Detect which cell encompasses the target text, then output its [X, Y] center coordinate. 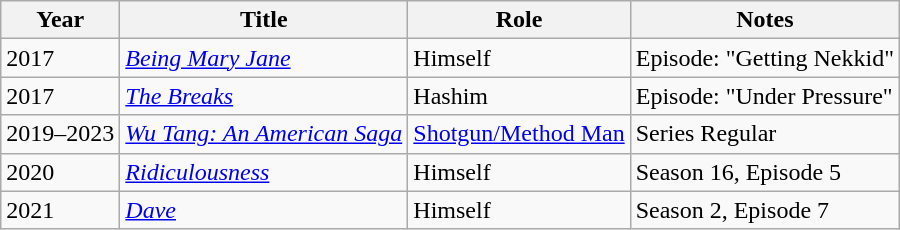
Wu Tang: An American Saga [264, 134]
Shotgun/Method Man [519, 134]
2021 [60, 210]
Role [519, 20]
Dave [264, 210]
Year [60, 20]
Ridiculousness [264, 172]
Series Regular [764, 134]
Episode: "Getting Nekkid" [764, 58]
2020 [60, 172]
Title [264, 20]
Being Mary Jane [264, 58]
2019–2023 [60, 134]
Hashim [519, 96]
Notes [764, 20]
Season 2, Episode 7 [764, 210]
The Breaks [264, 96]
Season 16, Episode 5 [764, 172]
Episode: "Under Pressure" [764, 96]
